Capture the cell that displays the provided text and extract its [x, y] central coordinate. 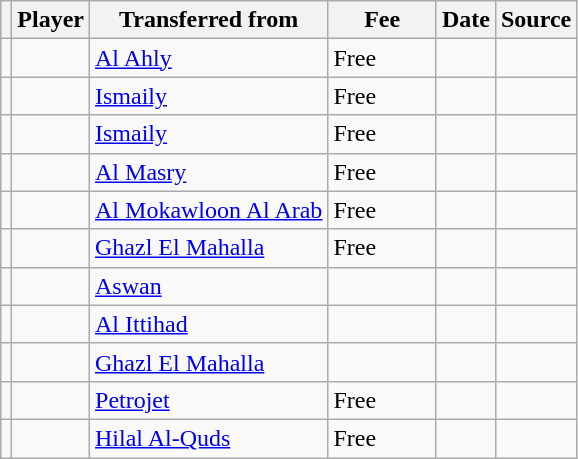
Fee [382, 20]
Al Ittihad [209, 324]
Transferred from [209, 20]
Al Mokawloon Al Arab [209, 210]
Source [536, 20]
Aswan [209, 286]
Al Masry [209, 172]
Date [466, 20]
Al Ahly [209, 58]
Petrojet [209, 400]
Player [51, 20]
Hilal Al-Quds [209, 438]
